For the text-containing cell, return its midpoint in [X, Y] coordinate format. 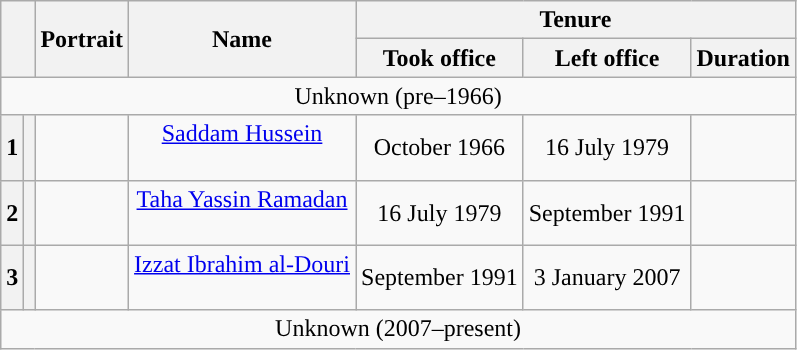
Tenure [576, 20]
Took office [440, 58]
Name [242, 39]
Duration [743, 58]
October 1966 [440, 148]
Saddam Hussein [242, 148]
Unknown (pre–1966) [398, 96]
Left office [607, 58]
2 [12, 212]
1 [12, 148]
3 January 2007 [607, 278]
3 [12, 278]
Taha Yassin Ramadan [242, 212]
Unknown (2007–present) [398, 329]
Izzat Ibrahim al-Douri [242, 278]
Portrait [82, 39]
